Extract the [X, Y] coordinate from the center of the cell holding the provided text.  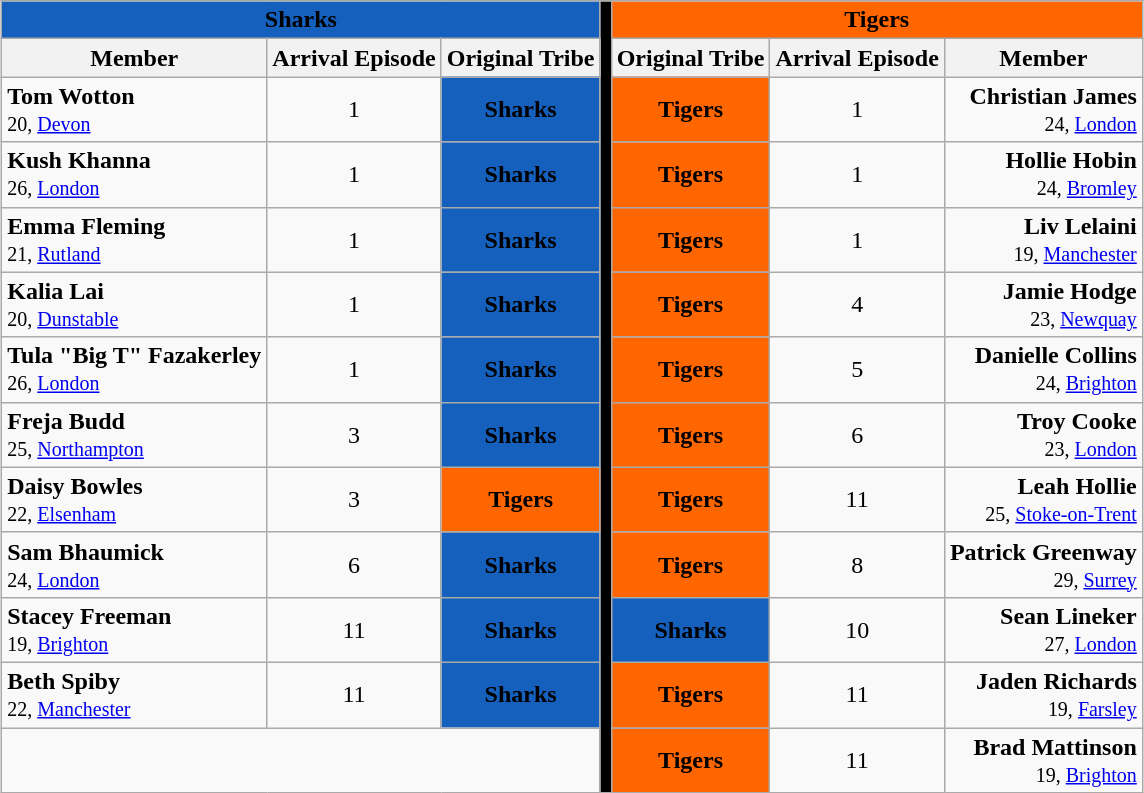
Kalia Lai20, Dunstable [134, 304]
Daisy Bowles22, Elsenham [134, 500]
Danielle Collins24, Brighton [1043, 370]
5 [857, 370]
Leah Hollie25, Stoke-on-Trent [1043, 500]
Troy Cooke23, London [1043, 434]
Sean Lineker27, London [1043, 630]
Freja Budd25, Northampton [134, 434]
Hollie Hobin24, Bromley [1043, 174]
Kush Khanna26, London [134, 174]
Sam Bhaumick24, London [134, 564]
4 [857, 304]
Jaden Richards19, Farsley [1043, 694]
Beth Spiby22, Manchester [134, 694]
Christian James24, London [1043, 110]
Tula "Big T" Fazakerley26, London [134, 370]
Emma Fleming21, Rutland [134, 240]
Tom Wotton20, Devon [134, 110]
Brad Mattinson19, Brighton [1043, 760]
Liv Lelaini19, Manchester [1043, 240]
Patrick Greenway29, Surrey [1043, 564]
10 [857, 630]
Jamie Hodge23, Newquay [1043, 304]
8 [857, 564]
Stacey Freeman19, Brighton [134, 630]
